Capture the cell that displays the provided text and extract its [x, y] central coordinate. 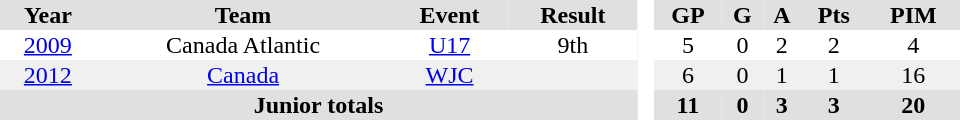
Result [573, 15]
11 [688, 105]
2012 [48, 75]
PIM [914, 15]
5 [688, 45]
A [782, 15]
Canada [244, 75]
U17 [449, 45]
G [742, 15]
9th [573, 45]
16 [914, 75]
Pts [834, 15]
Junior totals [318, 105]
Year [48, 15]
GP [688, 15]
6 [688, 75]
Canada Atlantic [244, 45]
20 [914, 105]
2009 [48, 45]
Event [449, 15]
WJC [449, 75]
Team [244, 15]
4 [914, 45]
